For the text-containing cell, return its midpoint in [X, Y] coordinate format. 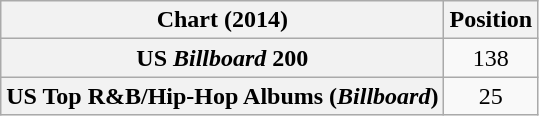
138 [491, 58]
Chart (2014) [222, 20]
US Top R&B/Hip-Hop Albums (Billboard) [222, 96]
US Billboard 200 [222, 58]
Position [491, 20]
25 [491, 96]
